Find where the given text appears and provide that cell's center as [X, Y] coordinate. 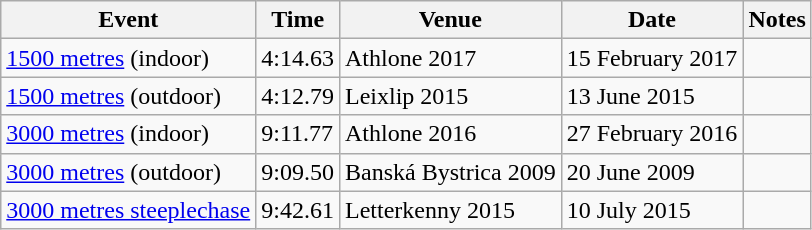
4:12.79 [298, 96]
3000 metres (indoor) [128, 134]
Athlone 2016 [450, 134]
Date [652, 20]
9:09.50 [298, 172]
Venue [450, 20]
3000 metres (outdoor) [128, 172]
Banská Bystrica 2009 [450, 172]
Event [128, 20]
9:42.61 [298, 210]
Notes [777, 20]
10 July 2015 [652, 210]
9:11.77 [298, 134]
Time [298, 20]
15 February 2017 [652, 58]
13 June 2015 [652, 96]
20 June 2009 [652, 172]
4:14.63 [298, 58]
1500 metres (outdoor) [128, 96]
1500 metres (indoor) [128, 58]
Leixlip 2015 [450, 96]
3000 metres steeplechase [128, 210]
27 February 2016 [652, 134]
Letterkenny 2015 [450, 210]
Athlone 2017 [450, 58]
